Scan for the cell matching the given text and deliver its (x, y) coordinate at center. 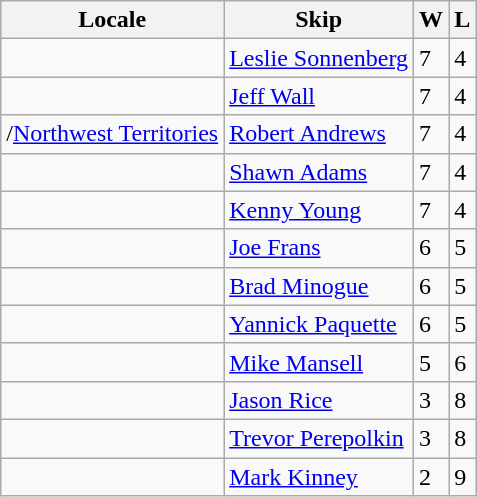
Brad Minogue (319, 286)
Locale (112, 20)
L (462, 20)
Jeff Wall (319, 96)
Leslie Sonnenberg (319, 58)
Joe Frans (319, 248)
Shawn Adams (319, 172)
W (432, 20)
/Northwest Territories (112, 134)
Yannick Paquette (319, 324)
Trevor Perepolkin (319, 438)
2 (432, 477)
Kenny Young (319, 210)
Mike Mansell (319, 362)
Robert Andrews (319, 134)
Jason Rice (319, 400)
Skip (319, 20)
Mark Kinney (319, 477)
9 (462, 477)
